Detect which cell encompasses the target text, then output its [X, Y] center coordinate. 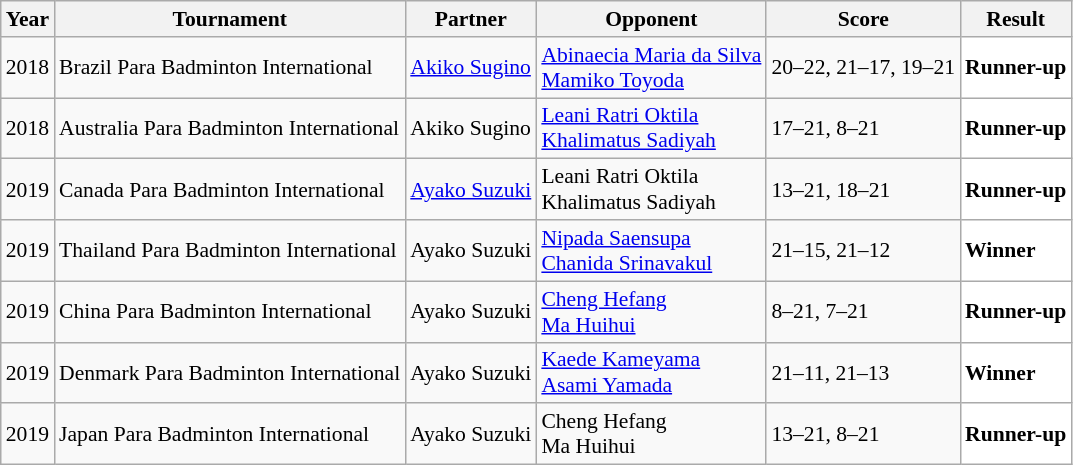
17–21, 8–21 [863, 128]
Opponent [651, 19]
Abinaecia Maria da Silva Mamiko Toyoda [651, 68]
Result [1016, 19]
Partner [470, 19]
8–21, 7–21 [863, 312]
Thailand Para Badminton International [230, 250]
21–15, 21–12 [863, 250]
China Para Badminton International [230, 312]
Score [863, 19]
Denmark Para Badminton International [230, 372]
Canada Para Badminton International [230, 190]
Brazil Para Badminton International [230, 68]
21–11, 21–13 [863, 372]
Tournament [230, 19]
Nipada Saensupa Chanida Srinavakul [651, 250]
13–21, 18–21 [863, 190]
Japan Para Badminton International [230, 434]
Kaede Kameyama Asami Yamada [651, 372]
20–22, 21–17, 19–21 [863, 68]
13–21, 8–21 [863, 434]
Australia Para Badminton International [230, 128]
Year [28, 19]
